Identify which cell holds the provided text, then report its [X, Y] central coordinate. 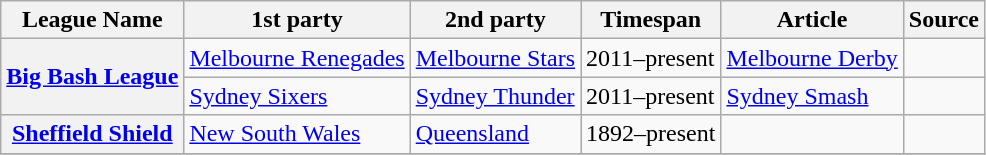
Melbourne Stars [495, 58]
Melbourne Derby [812, 58]
Queensland [495, 134]
Sydney Smash [812, 96]
Melbourne Renegades [297, 58]
Big Bash League [92, 77]
2nd party [495, 20]
Sydney Thunder [495, 96]
Source [944, 20]
Sydney Sixers [297, 96]
Sheffield Shield [92, 134]
Timespan [651, 20]
1st party [297, 20]
Article [812, 20]
New South Wales [297, 134]
1892–present [651, 134]
League Name [92, 20]
